Determine the (X, Y) coordinate at the center of the cell enclosing the given text.  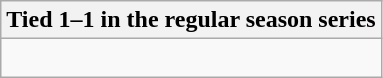
Tied 1–1 in the regular season series (191, 20)
